Locate the cell with the specified text and output its [X, Y] center coordinate. 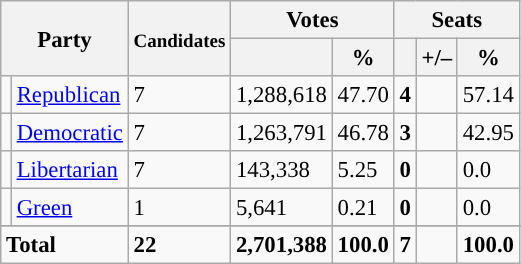
1,263,791 [282, 133]
47.70 [363, 95]
143,338 [282, 170]
57.14 [488, 95]
0.21 [363, 208]
1 [179, 208]
Republican [70, 95]
Candidates [179, 38]
+/– [436, 58]
46.78 [363, 133]
Green [70, 208]
42.95 [488, 133]
5,641 [282, 208]
5.25 [363, 170]
4 [405, 95]
Seats [456, 20]
2,701,388 [282, 245]
3 [405, 133]
Libertarian [70, 170]
Total [64, 245]
Democratic [70, 133]
Party [64, 38]
Votes [313, 20]
1,288,618 [282, 95]
22 [179, 245]
